Detect which cell encompasses the target text, then output its [x, y] center coordinate. 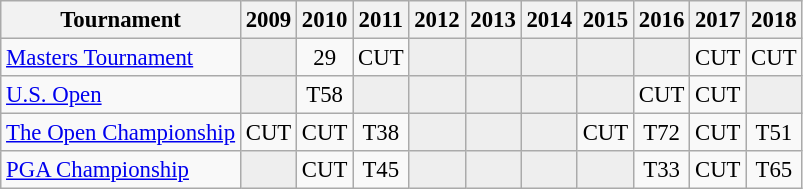
T33 [661, 170]
T72 [661, 133]
2014 [549, 20]
T51 [774, 133]
2011 [381, 20]
2012 [437, 20]
PGA Championship [121, 170]
2015 [605, 20]
2010 [325, 20]
29 [325, 58]
U.S. Open [121, 95]
2009 [268, 20]
2016 [661, 20]
2013 [493, 20]
Masters Tournament [121, 58]
T65 [774, 170]
T38 [381, 133]
2018 [774, 20]
Tournament [121, 20]
T58 [325, 95]
2017 [718, 20]
T45 [381, 170]
The Open Championship [121, 133]
